Search for the cell housing the specified text and yield its [x, y] center coordinate. 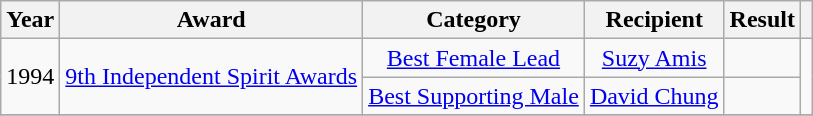
David Chung [654, 96]
Result [762, 20]
Recipient [654, 20]
Year [30, 20]
Award [212, 20]
Best Female Lead [474, 58]
9th Independent Spirit Awards [212, 77]
Best Supporting Male [474, 96]
Suzy Amis [654, 58]
1994 [30, 77]
Category [474, 20]
